Capture the cell that displays the provided text and extract its (X, Y) central coordinate. 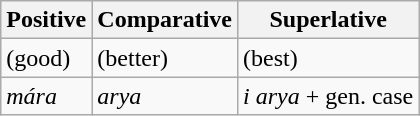
i arya + gen. case (328, 96)
Comparative (165, 20)
(better) (165, 58)
Superlative (328, 20)
(best) (328, 58)
(good) (46, 58)
mára (46, 96)
Positive (46, 20)
arya (165, 96)
